Scan for the cell matching the given text and deliver its (X, Y) coordinate at center. 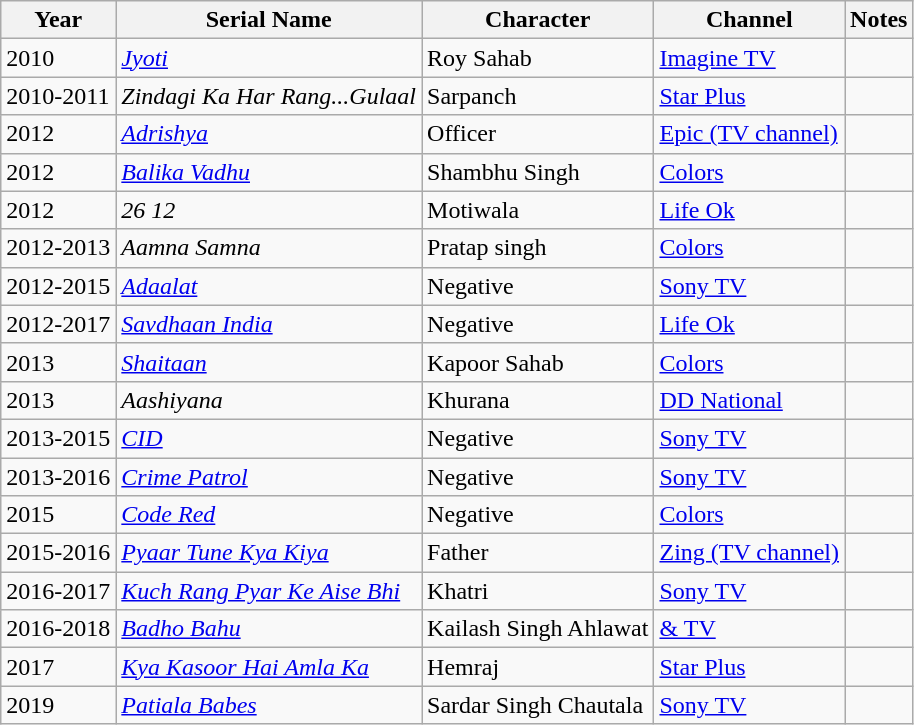
Motiwala (538, 210)
2010-2011 (58, 96)
Khurana (538, 400)
Notes (879, 20)
2012-2013 (58, 248)
Adaalat (269, 286)
Kuch Rang Pyar Ke Aise Bhi (269, 591)
Pratap singh (538, 248)
2015-2016 (58, 553)
Badho Bahu (269, 629)
26 12 (269, 210)
Hemraj (538, 667)
Balika Vadhu (269, 172)
Serial Name (269, 20)
Zing (TV channel) (750, 553)
Shaitaan (269, 362)
Year (58, 20)
Code Red (269, 515)
Aashiyana (269, 400)
Channel (750, 20)
2019 (58, 705)
Pyaar Tune Kya Kiya (269, 553)
DD National (750, 400)
2017 (58, 667)
Savdhaan India (269, 324)
2013-2016 (58, 477)
Father (538, 553)
Shambhu Singh (538, 172)
2012-2015 (58, 286)
Sarpanch (538, 96)
Jyoti (269, 58)
Kailash Singh Ahlawat (538, 629)
2010 (58, 58)
Epic (TV channel) (750, 134)
2012-2017 (58, 324)
Crime Patrol (269, 477)
Imagine TV (750, 58)
2016-2018 (58, 629)
Patiala Babes (269, 705)
& TV (750, 629)
2015 (58, 515)
Character (538, 20)
2013-2015 (58, 438)
2016-2017 (58, 591)
Zindagi Ka Har Rang...Gulaal (269, 96)
Officer (538, 134)
Kya Kasoor Hai Amla Ka (269, 667)
Adrishya (269, 134)
Sardar Singh Chautala (538, 705)
CID (269, 438)
Khatri (538, 591)
Aamna Samna (269, 248)
Roy Sahab (538, 58)
Kapoor Sahab (538, 362)
